Capture the cell that displays the provided text and extract its (x, y) central coordinate. 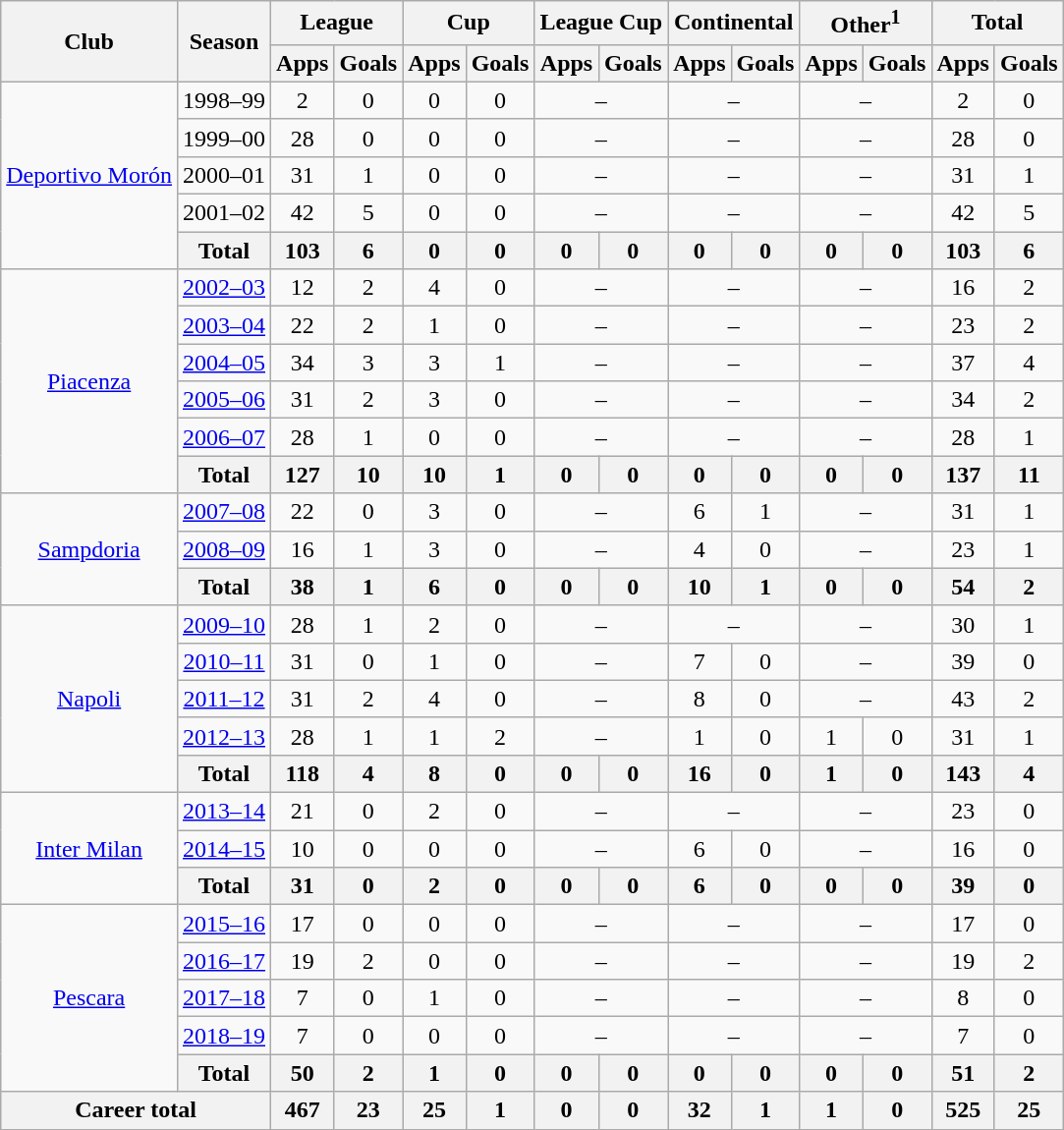
525 (963, 1110)
Inter Milan (89, 849)
21 (303, 812)
2010–11 (224, 661)
2000–01 (224, 175)
2003–04 (224, 325)
Piacenza (89, 381)
37 (963, 363)
2008–09 (224, 549)
Season (224, 41)
2012–13 (224, 736)
54 (963, 587)
Career total (136, 1110)
Continental (734, 24)
51 (963, 1073)
2015–16 (224, 924)
127 (303, 475)
2007–08 (224, 512)
118 (303, 773)
Pescara (89, 998)
2001–02 (224, 213)
1999–00 (224, 138)
11 (1029, 475)
43 (963, 699)
2004–05 (224, 363)
2002–03 (224, 288)
2017–18 (224, 998)
30 (963, 624)
2006–07 (224, 437)
Sampdoria (89, 549)
32 (700, 1110)
Club (89, 41)
12 (303, 288)
2011–12 (224, 699)
2009–10 (224, 624)
1998–99 (224, 100)
2016–17 (224, 961)
Napoli (89, 699)
Cup (469, 24)
Deportivo Morón (89, 175)
2013–14 (224, 812)
38 (303, 587)
137 (963, 475)
2014–15 (224, 849)
2018–19 (224, 1036)
League Cup (601, 24)
League (337, 24)
467 (303, 1110)
Other1 (866, 24)
143 (963, 773)
50 (303, 1073)
2005–06 (224, 400)
